Find where the given text appears and provide that cell's center as [x, y] coordinate. 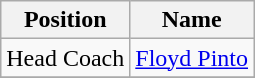
Name [192, 20]
Floyd Pinto [192, 58]
Position [66, 20]
Head Coach [66, 58]
